Search for the cell housing the specified text and yield its [x, y] center coordinate. 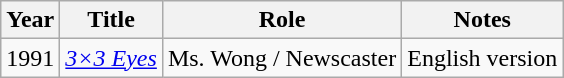
Year [30, 20]
3×3 Eyes [112, 58]
Ms. Wong / Newscaster [282, 58]
Role [282, 20]
Title [112, 20]
1991 [30, 58]
Notes [482, 20]
English version [482, 58]
